From the cell containing the given text, extract its center point as [X, Y] coordinate. 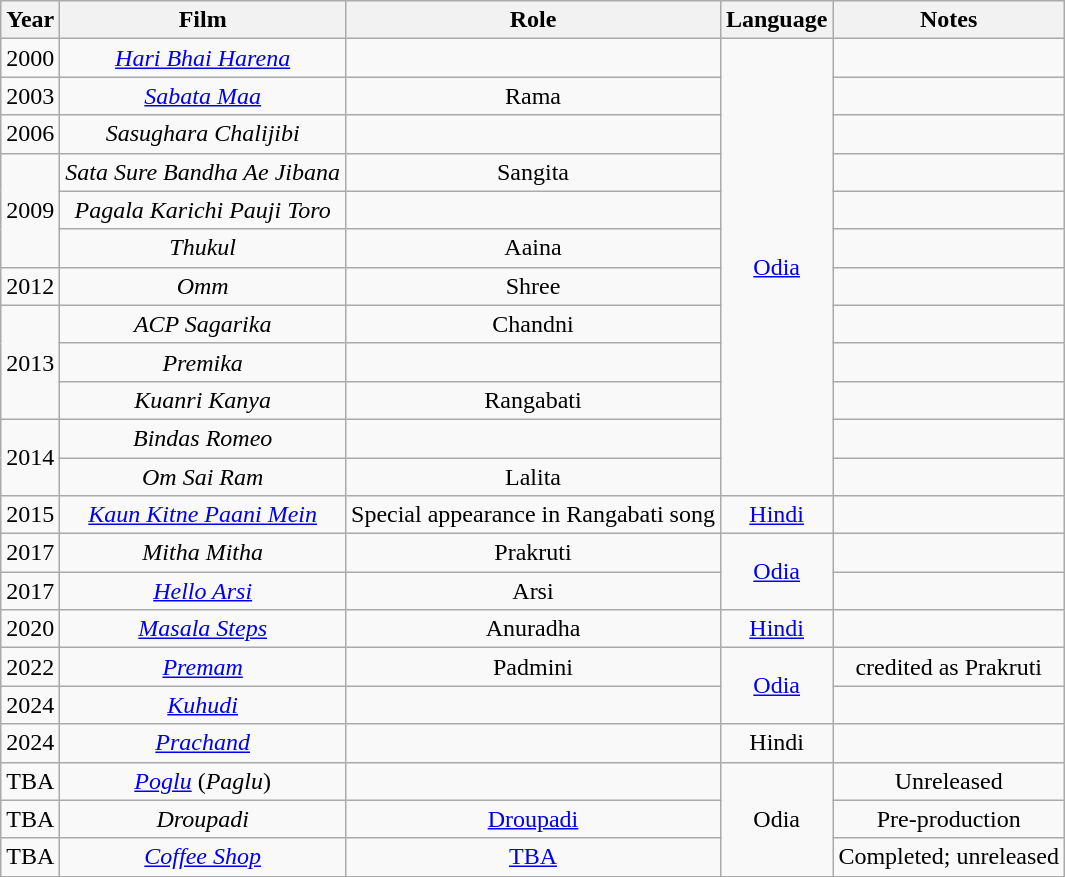
Kaun Kitne Paani Mein [203, 515]
Rama [534, 96]
2022 [30, 667]
Pagala Karichi Pauji Toro [203, 210]
2020 [30, 629]
Masala Steps [203, 629]
Mitha Mitha [203, 553]
2012 [30, 286]
Anuradha [534, 629]
Sangita [534, 172]
2009 [30, 210]
Film [203, 20]
2014 [30, 457]
Chandni [534, 324]
credited as Prakruti [949, 667]
Pre-production [949, 819]
Shree [534, 286]
Premam [203, 667]
Bindas Romeo [203, 438]
2013 [30, 362]
Premika [203, 362]
2006 [30, 134]
Thukul [203, 248]
Unreleased [949, 781]
Kuhudi [203, 705]
Poglu (Paglu) [203, 781]
Omm [203, 286]
2003 [30, 96]
Sasughara Chalijibi [203, 134]
Prachand [203, 743]
Language [776, 20]
Role [534, 20]
Sata Sure Bandha Ae Jibana [203, 172]
Aaina [534, 248]
Kuanri Kanya [203, 400]
Prakruti [534, 553]
Completed; unreleased [949, 857]
Padmini [534, 667]
Sabata Maa [203, 96]
Arsi [534, 591]
Hari Bhai Harena [203, 58]
Year [30, 20]
2015 [30, 515]
2000 [30, 58]
ACP Sagarika [203, 324]
Lalita [534, 477]
Notes [949, 20]
Coffee Shop [203, 857]
Hello Arsi [203, 591]
Om Sai Ram [203, 477]
Rangabati [534, 400]
Special appearance in Rangabati song [534, 515]
